Search for the cell housing the specified text and yield its (X, Y) center coordinate. 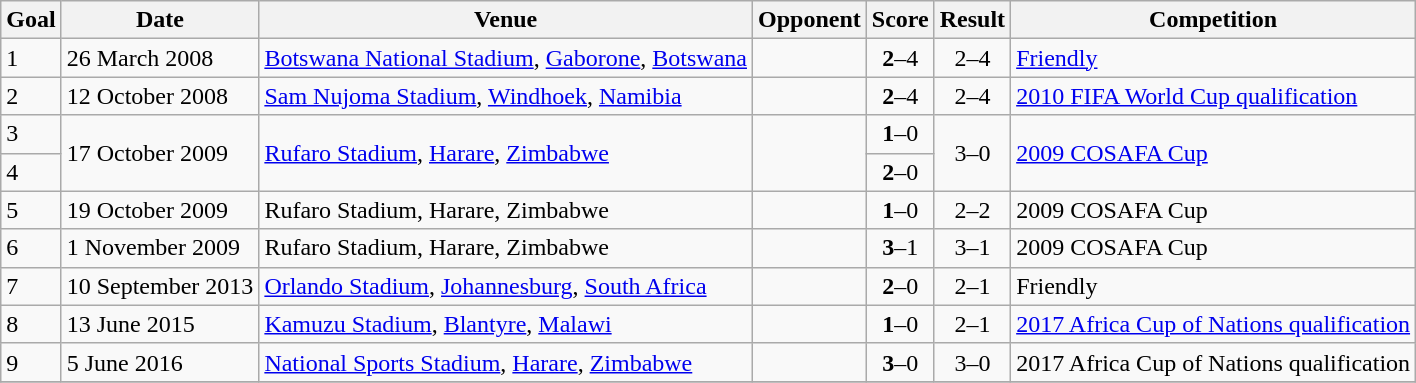
9 (31, 362)
2010 FIFA World Cup qualification (1214, 96)
1 (31, 58)
4 (31, 172)
Competition (1214, 20)
Score (900, 20)
19 October 2009 (160, 210)
1 November 2009 (160, 248)
6 (31, 248)
26 March 2008 (160, 58)
17 October 2009 (160, 153)
10 September 2013 (160, 286)
12 October 2008 (160, 96)
Date (160, 20)
Botswana National Stadium, Gaborone, Botswana (506, 58)
Goal (31, 20)
Result (972, 20)
13 June 2015 (160, 324)
2–2 (972, 210)
Sam Nujoma Stadium, Windhoek, Namibia (506, 96)
7 (31, 286)
Opponent (810, 20)
3 (31, 134)
2 (31, 96)
Kamuzu Stadium, Blantyre, Malawi (506, 324)
8 (31, 324)
Venue (506, 20)
5 (31, 210)
Orlando Stadium, Johannesburg, South Africa (506, 286)
National Sports Stadium, Harare, Zimbabwe (506, 362)
5 June 2016 (160, 362)
